Extract the (X, Y) coordinate from the center of the cell holding the provided text.  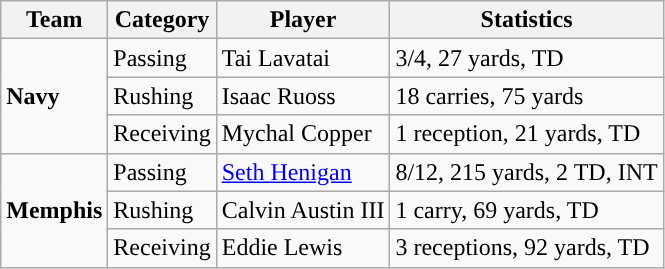
Player (303, 20)
Category (162, 20)
1 reception, 21 yards, TD (526, 134)
3 receptions, 92 yards, TD (526, 248)
Memphis (54, 210)
Eddie Lewis (303, 248)
8/12, 215 yards, 2 TD, INT (526, 172)
Calvin Austin III (303, 210)
1 carry, 69 yards, TD (526, 210)
Tai Lavatai (303, 58)
18 carries, 75 yards (526, 96)
Isaac Ruoss (303, 96)
Mychal Copper (303, 134)
Navy (54, 96)
Team (54, 20)
Seth Henigan (303, 172)
3/4, 27 yards, TD (526, 58)
Statistics (526, 20)
